For the text-containing cell, return its midpoint in (X, Y) coordinate format. 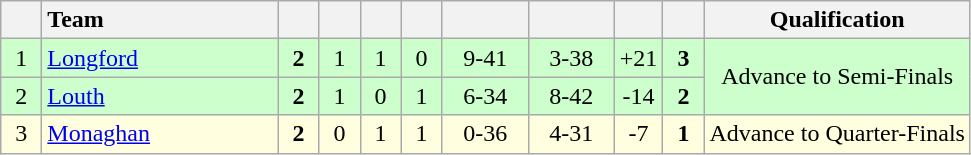
+21 (638, 58)
Advance to Quarter-Finals (838, 134)
-7 (638, 134)
Monaghan (160, 134)
8-42 (571, 96)
0-36 (485, 134)
Advance to Semi-Finals (838, 77)
Louth (160, 96)
Longford (160, 58)
Qualification (838, 20)
3-38 (571, 58)
9-41 (485, 58)
-14 (638, 96)
Team (160, 20)
4-31 (571, 134)
6-34 (485, 96)
